Return the [X, Y] coordinate for the center point of the cell that contains the specified text.  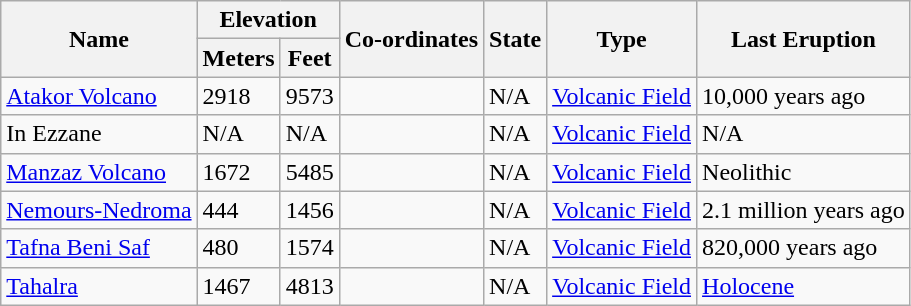
444 [238, 210]
Type [622, 39]
State [516, 39]
Name [99, 39]
10,000 years ago [804, 96]
480 [238, 248]
Elevation [268, 20]
Tafna Beni Saf [99, 248]
2.1 million years ago [804, 210]
4813 [310, 286]
Atakor Volcano [99, 96]
5485 [310, 172]
In Ezzane [99, 134]
Nemours-Nedroma [99, 210]
1574 [310, 248]
9573 [310, 96]
1456 [310, 210]
Feet [310, 58]
Co-ordinates [411, 39]
Holocene [804, 286]
Tahalra [99, 286]
2918 [238, 96]
Neolithic [804, 172]
Last Eruption [804, 39]
1672 [238, 172]
820,000 years ago [804, 248]
Manzaz Volcano [99, 172]
1467 [238, 286]
Meters [238, 58]
